Search for the cell housing the specified text and yield its [x, y] center coordinate. 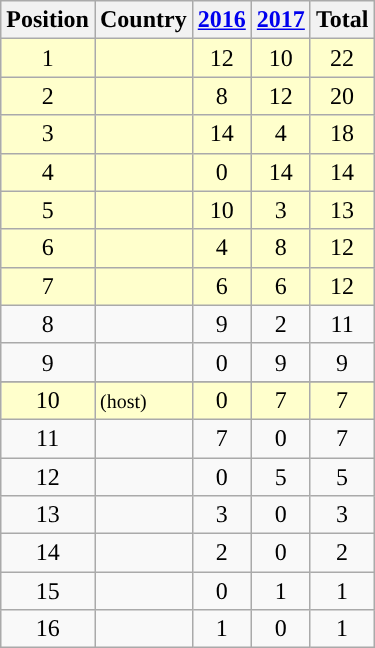
Position [48, 20]
2016 [222, 20]
2017 [280, 20]
Country [143, 20]
16 [48, 629]
15 [48, 591]
22 [342, 58]
(host) [143, 400]
18 [342, 134]
Total [342, 20]
20 [342, 96]
